Capture the cell that displays the provided text and extract its [x, y] central coordinate. 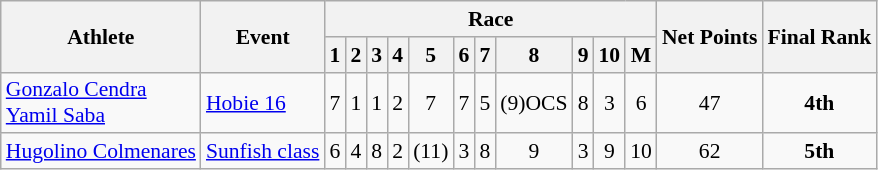
(9)OCS [534, 102]
Sunfish class [262, 152]
Final Rank [819, 36]
4th [819, 102]
M [641, 55]
Hobie 16 [262, 102]
Gonzalo CendraYamil Saba [101, 102]
Race [490, 19]
62 [710, 152]
(11) [430, 152]
Net Points [710, 36]
47 [710, 102]
Hugolino Colmenares [101, 152]
5th [819, 152]
Athlete [101, 36]
Event [262, 36]
